Return [x, y] of the center of cell containing provided text 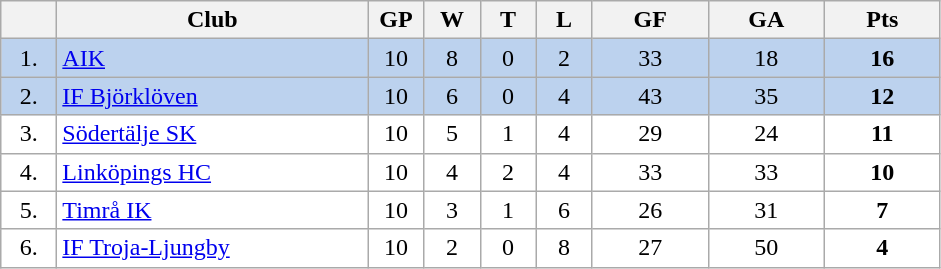
26 [650, 210]
AIK [212, 58]
T [508, 20]
6. [29, 248]
GF [650, 20]
24 [766, 134]
43 [650, 96]
L [564, 20]
5 [452, 134]
Pts [882, 20]
5. [29, 210]
1. [29, 58]
11 [882, 134]
W [452, 20]
Linköpings HC [212, 172]
GA [766, 20]
2. [29, 96]
31 [766, 210]
12 [882, 96]
GP [396, 20]
IF Björklöven [212, 96]
4. [29, 172]
27 [650, 248]
50 [766, 248]
29 [650, 134]
7 [882, 210]
Club [212, 20]
Södertälje SK [212, 134]
18 [766, 58]
IF Troja-Ljungby [212, 248]
16 [882, 58]
3. [29, 134]
Timrå IK [212, 210]
3 [452, 210]
35 [766, 96]
